Find where the given text appears and provide that cell's center as (x, y) coordinate. 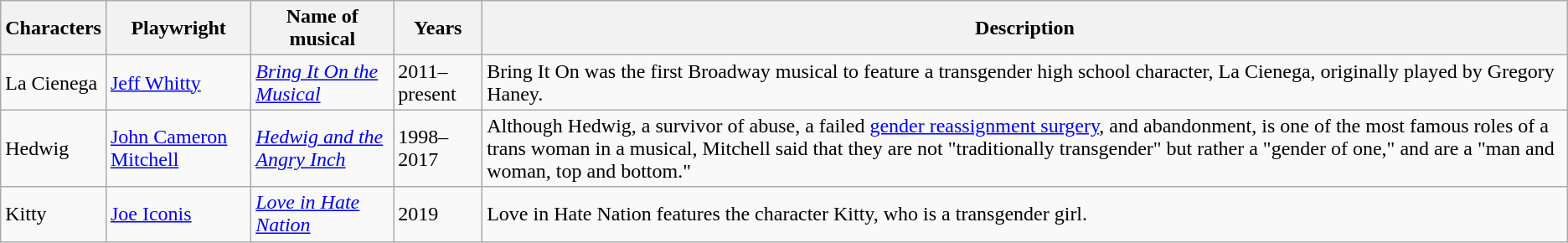
Love in Hate Nation (322, 215)
Name of musical (322, 28)
Jeff Whitty (178, 82)
La Cienega (54, 82)
Joe Iconis (178, 215)
Bring It On the Musical (322, 82)
Hedwig (54, 148)
Love in Hate Nation features the character Kitty, who is a transgender girl. (1025, 215)
Playwright (178, 28)
Characters (54, 28)
Description (1025, 28)
Kitty (54, 215)
Hedwig and the Angry Inch (322, 148)
Years (438, 28)
2019 (438, 215)
Bring It On was the first Broadway musical to feature a transgender high school character, La Cienega, originally played by Gregory Haney. (1025, 82)
2011–present (438, 82)
1998–2017 (438, 148)
John Cameron Mitchell (178, 148)
